Output the [x, y] coordinate of the center of the cell containing the given text.  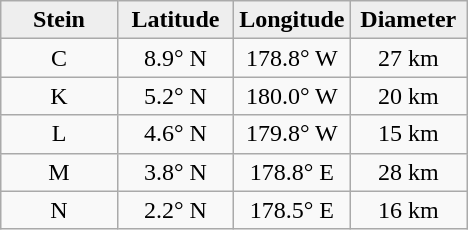
16 km [408, 210]
179.8° W [292, 134]
M [59, 172]
20 km [408, 96]
27 km [408, 58]
178.8° E [292, 172]
Longitude [292, 20]
Stein [59, 20]
2.2° N [175, 210]
3.8° N [175, 172]
C [59, 58]
178.5° E [292, 210]
5.2° N [175, 96]
8.9° N [175, 58]
N [59, 210]
4.6° N [175, 134]
15 km [408, 134]
L [59, 134]
178.8° W [292, 58]
Latitude [175, 20]
Diameter [408, 20]
K [59, 96]
180.0° W [292, 96]
28 km [408, 172]
